Scan for the cell matching the given text and deliver its (x, y) coordinate at center. 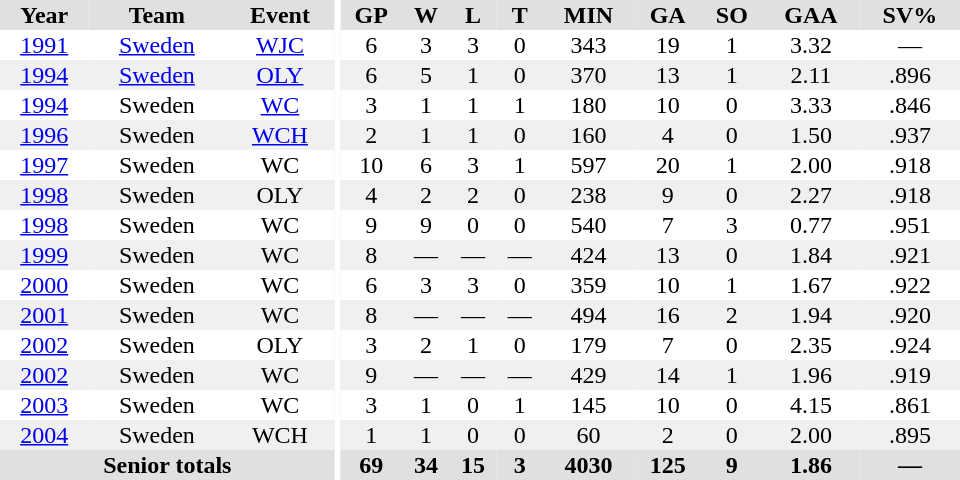
.937 (910, 135)
343 (588, 45)
2.35 (811, 345)
1996 (44, 135)
W (426, 15)
238 (588, 195)
34 (426, 465)
L (474, 15)
GP (372, 15)
2.11 (811, 75)
1997 (44, 165)
16 (668, 315)
GAA (811, 15)
370 (588, 75)
1.50 (811, 135)
540 (588, 225)
.922 (910, 285)
SO (732, 15)
4.15 (811, 405)
2003 (44, 405)
2000 (44, 285)
145 (588, 405)
2004 (44, 435)
4030 (588, 465)
15 (474, 465)
5 (426, 75)
597 (588, 165)
MIN (588, 15)
494 (588, 315)
Senior totals (168, 465)
.861 (910, 405)
1.84 (811, 255)
2.27 (811, 195)
20 (668, 165)
19 (668, 45)
160 (588, 135)
Team (156, 15)
179 (588, 345)
.920 (910, 315)
1.67 (811, 285)
1991 (44, 45)
.846 (910, 105)
.921 (910, 255)
.896 (910, 75)
2001 (44, 315)
429 (588, 375)
SV% (910, 15)
.895 (910, 435)
Event (280, 15)
359 (588, 285)
T (520, 15)
60 (588, 435)
424 (588, 255)
69 (372, 465)
180 (588, 105)
GA (668, 15)
3.33 (811, 105)
.924 (910, 345)
WJC (280, 45)
125 (668, 465)
0.77 (811, 225)
1.86 (811, 465)
Year (44, 15)
1.96 (811, 375)
14 (668, 375)
.951 (910, 225)
3.32 (811, 45)
1999 (44, 255)
1.94 (811, 315)
.919 (910, 375)
